Provide the [x, y] coordinate of the cell's center where the given text is located.  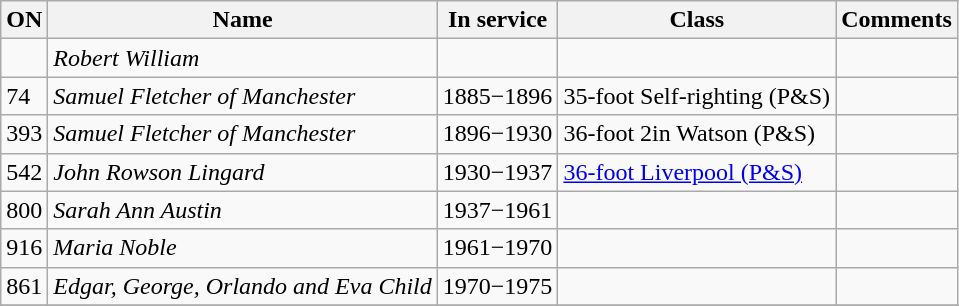
Comments [897, 20]
1961−1970 [498, 248]
1896−1930 [498, 134]
Sarah Ann Austin [242, 210]
1970−1975 [498, 286]
542 [24, 172]
861 [24, 286]
36-foot 2in Watson (P&S) [697, 134]
Maria Noble [242, 248]
In service [498, 20]
Class [697, 20]
36-foot Liverpool (P&S) [697, 172]
1930−1937 [498, 172]
Robert William [242, 58]
35-foot Self-righting (P&S) [697, 96]
ON [24, 20]
1937−1961 [498, 210]
John Rowson Lingard [242, 172]
74 [24, 96]
800 [24, 210]
Edgar, George, Orlando and Eva Child [242, 286]
1885−1896 [498, 96]
Name [242, 20]
393 [24, 134]
916 [24, 248]
